Extract the (X, Y) coordinate from the center of the cell holding the provided text.  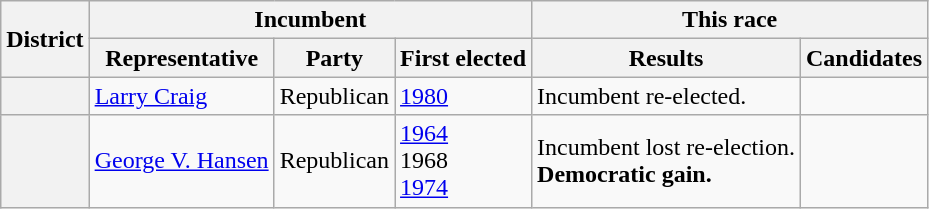
Incumbent lost re-election.Democratic gain. (666, 161)
Representative (182, 58)
Candidates (864, 58)
Results (666, 58)
Incumbent re-elected. (666, 96)
19641968 1974 (464, 161)
First elected (464, 58)
1980 (464, 96)
Larry Craig (182, 96)
This race (730, 20)
District (45, 39)
Incumbent (310, 20)
George V. Hansen (182, 161)
Party (334, 58)
